Return (x, y) of the center of cell containing provided text 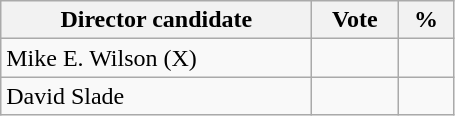
Director candidate (156, 20)
Mike E. Wilson (X) (156, 58)
David Slade (156, 96)
Vote (355, 20)
% (426, 20)
